For the text-containing cell, return its midpoint in [X, Y] coordinate format. 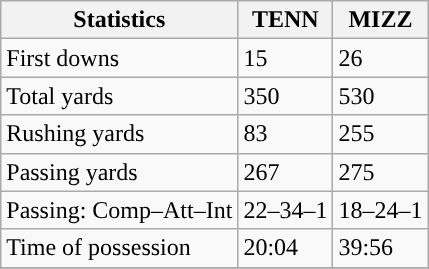
15 [286, 58]
18–24–1 [380, 210]
350 [286, 96]
Rushing yards [120, 134]
MIZZ [380, 20]
Statistics [120, 20]
275 [380, 172]
83 [286, 134]
First downs [120, 58]
530 [380, 96]
TENN [286, 20]
22–34–1 [286, 210]
Passing: Comp–Att–Int [120, 210]
267 [286, 172]
Total yards [120, 96]
255 [380, 134]
Time of possession [120, 248]
Passing yards [120, 172]
20:04 [286, 248]
26 [380, 58]
39:56 [380, 248]
